Return [X, Y] of the center of cell containing provided text 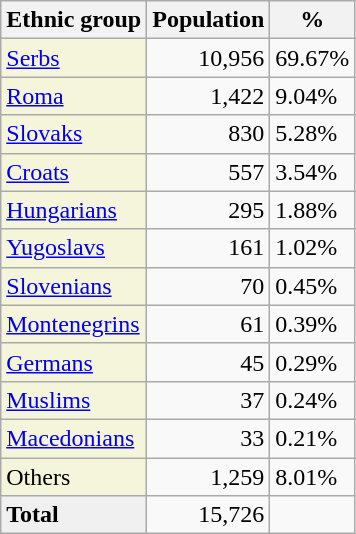
557 [208, 172]
1,259 [208, 477]
15,726 [208, 515]
0.24% [312, 400]
% [312, 20]
Macedonians [74, 438]
295 [208, 210]
Ethnic group [74, 20]
1,422 [208, 96]
8.01% [312, 477]
161 [208, 248]
Slovaks [74, 134]
0.39% [312, 324]
0.29% [312, 362]
0.21% [312, 438]
9.04% [312, 96]
Hungarians [74, 210]
37 [208, 400]
Yugoslavs [74, 248]
0.45% [312, 286]
Croats [74, 172]
3.54% [312, 172]
Montenegrins [74, 324]
1.88% [312, 210]
Serbs [74, 58]
70 [208, 286]
Germans [74, 362]
830 [208, 134]
Roma [74, 96]
69.67% [312, 58]
33 [208, 438]
Muslims [74, 400]
Total [74, 515]
Others [74, 477]
10,956 [208, 58]
5.28% [312, 134]
1.02% [312, 248]
61 [208, 324]
45 [208, 362]
Slovenians [74, 286]
Population [208, 20]
